Extract the [X, Y] coordinate from the center of the cell holding the provided text.  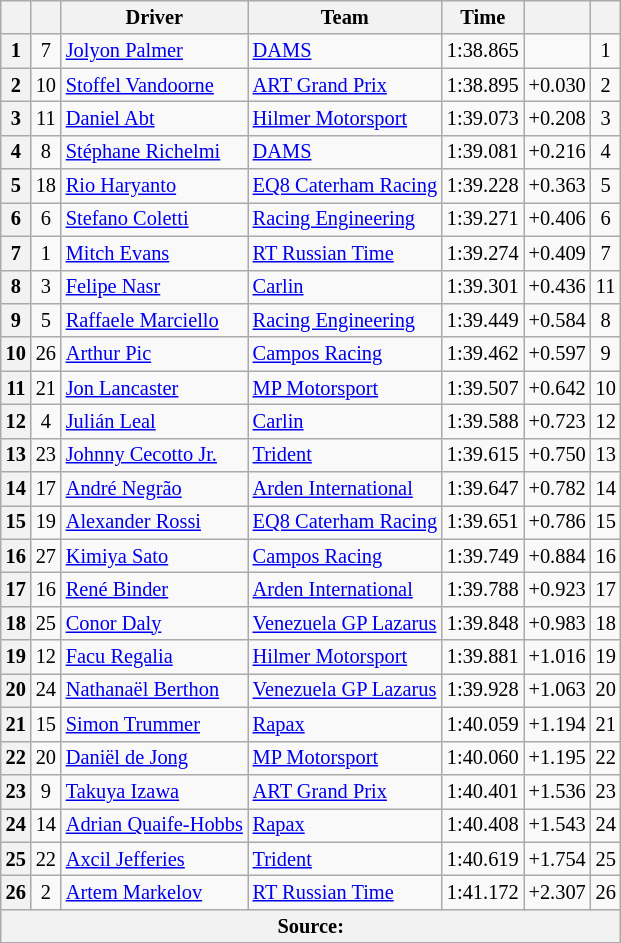
1:39.881 [483, 657]
Felipe Nasr [154, 287]
1:39.615 [483, 455]
+0.750 [558, 455]
+0.409 [558, 253]
1:40.059 [483, 724]
Driver [154, 17]
Stefano Coletti [154, 219]
+0.030 [558, 85]
Artem Markelov [154, 892]
27 [46, 556]
+2.307 [558, 892]
1:40.401 [483, 791]
+0.923 [558, 589]
Stéphane Richelmi [154, 152]
1:38.865 [483, 51]
Jolyon Palmer [154, 51]
Mitch Evans [154, 253]
Source: [311, 926]
+0.884 [558, 556]
+0.786 [558, 522]
Daniel Abt [154, 118]
Johnny Cecotto Jr. [154, 455]
+0.216 [558, 152]
1:39.081 [483, 152]
1:39.928 [483, 690]
1:41.172 [483, 892]
Adrian Quaife-Hobbs [154, 825]
Axcil Jefferies [154, 859]
+0.642 [558, 388]
1:39.462 [483, 354]
1:39.301 [483, 287]
Alexander Rossi [154, 522]
Time [483, 17]
+0.983 [558, 623]
1:39.749 [483, 556]
+1.016 [558, 657]
+0.436 [558, 287]
Simon Trummer [154, 724]
1:39.651 [483, 522]
Team [345, 17]
+1.063 [558, 690]
+1.194 [558, 724]
1:38.895 [483, 85]
Rio Haryanto [154, 186]
+0.723 [558, 421]
Jon Lancaster [154, 388]
1:39.507 [483, 388]
1:39.848 [483, 623]
1:39.588 [483, 421]
+1.543 [558, 825]
1:39.647 [483, 489]
+0.363 [558, 186]
+1.195 [558, 758]
Takuya Izawa [154, 791]
Nathanaël Berthon [154, 690]
Facu Regalia [154, 657]
1:39.788 [483, 589]
1:40.060 [483, 758]
+0.597 [558, 354]
Stoffel Vandoorne [154, 85]
1:40.408 [483, 825]
André Negrão [154, 489]
1:39.228 [483, 186]
René Binder [154, 589]
1:40.619 [483, 859]
1:39.073 [483, 118]
Daniël de Jong [154, 758]
+1.754 [558, 859]
1:39.449 [483, 320]
+0.782 [558, 489]
+0.208 [558, 118]
Arthur Pic [154, 354]
+0.406 [558, 219]
+1.536 [558, 791]
Conor Daly [154, 623]
+0.584 [558, 320]
1:39.271 [483, 219]
Kimiya Sato [154, 556]
Julián Leal [154, 421]
1:39.274 [483, 253]
Raffaele Marciello [154, 320]
